Output the [x, y] coordinate of the center of the cell containing the given text.  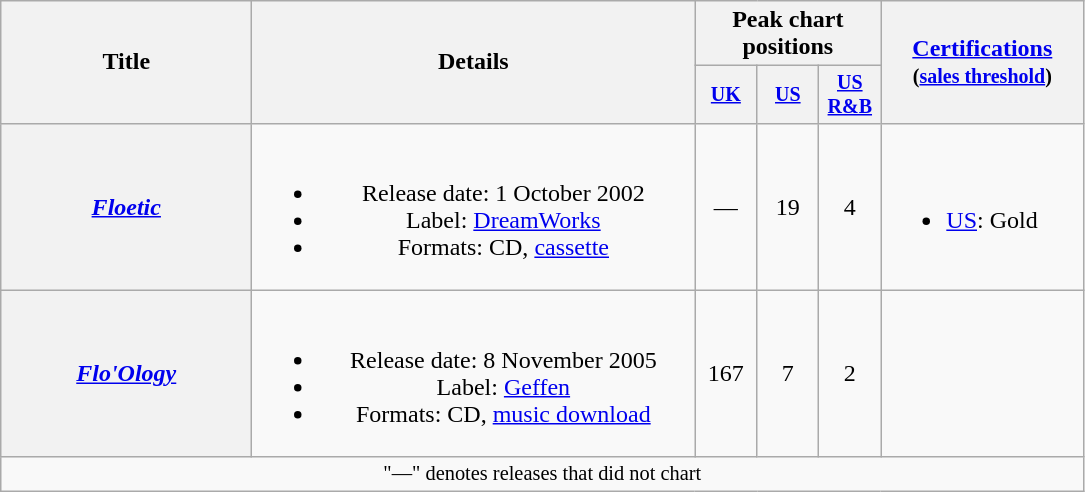
Title [126, 62]
Certifications(sales threshold) [982, 62]
US R&B [850, 94]
Release date: 1 October 2002Label: DreamWorksFormats: CD, cassette [474, 206]
US: Gold [982, 206]
Peak chart positions [788, 34]
167 [726, 374]
4 [850, 206]
19 [788, 206]
2 [850, 374]
Release date: 8 November 2005Label: GeffenFormats: CD, music download [474, 374]
Details [474, 62]
UK [726, 94]
7 [788, 374]
Floetic [126, 206]
"—" denotes releases that did not chart [542, 474]
US [788, 94]
Flo'Ology [126, 374]
— [726, 206]
